Output the [x, y] coordinate of the center of the cell containing the given text.  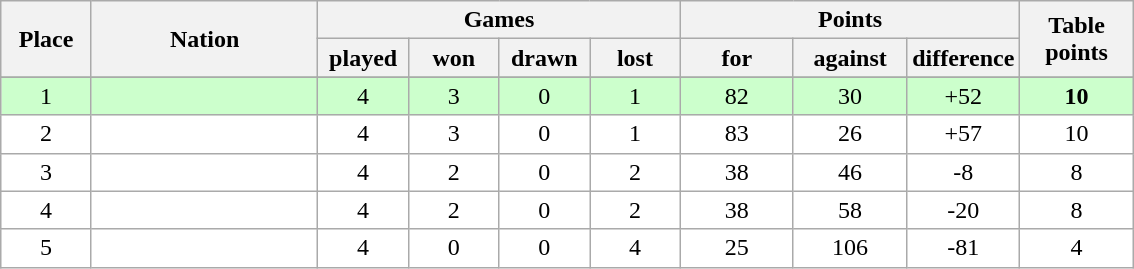
+57 [964, 134]
46 [850, 172]
-81 [964, 248]
26 [850, 134]
106 [850, 248]
-8 [964, 172]
58 [850, 210]
difference [964, 58]
Tablepoints [1076, 39]
against [850, 58]
82 [736, 96]
25 [736, 248]
5 [46, 248]
drawn [544, 58]
for [736, 58]
-20 [964, 210]
30 [850, 96]
won [454, 58]
Place [46, 39]
+52 [964, 96]
lost [636, 58]
Nation [204, 39]
83 [736, 134]
played [364, 58]
Games [499, 20]
Points [850, 20]
